Output the (X, Y) coordinate of the center of the cell containing the given text.  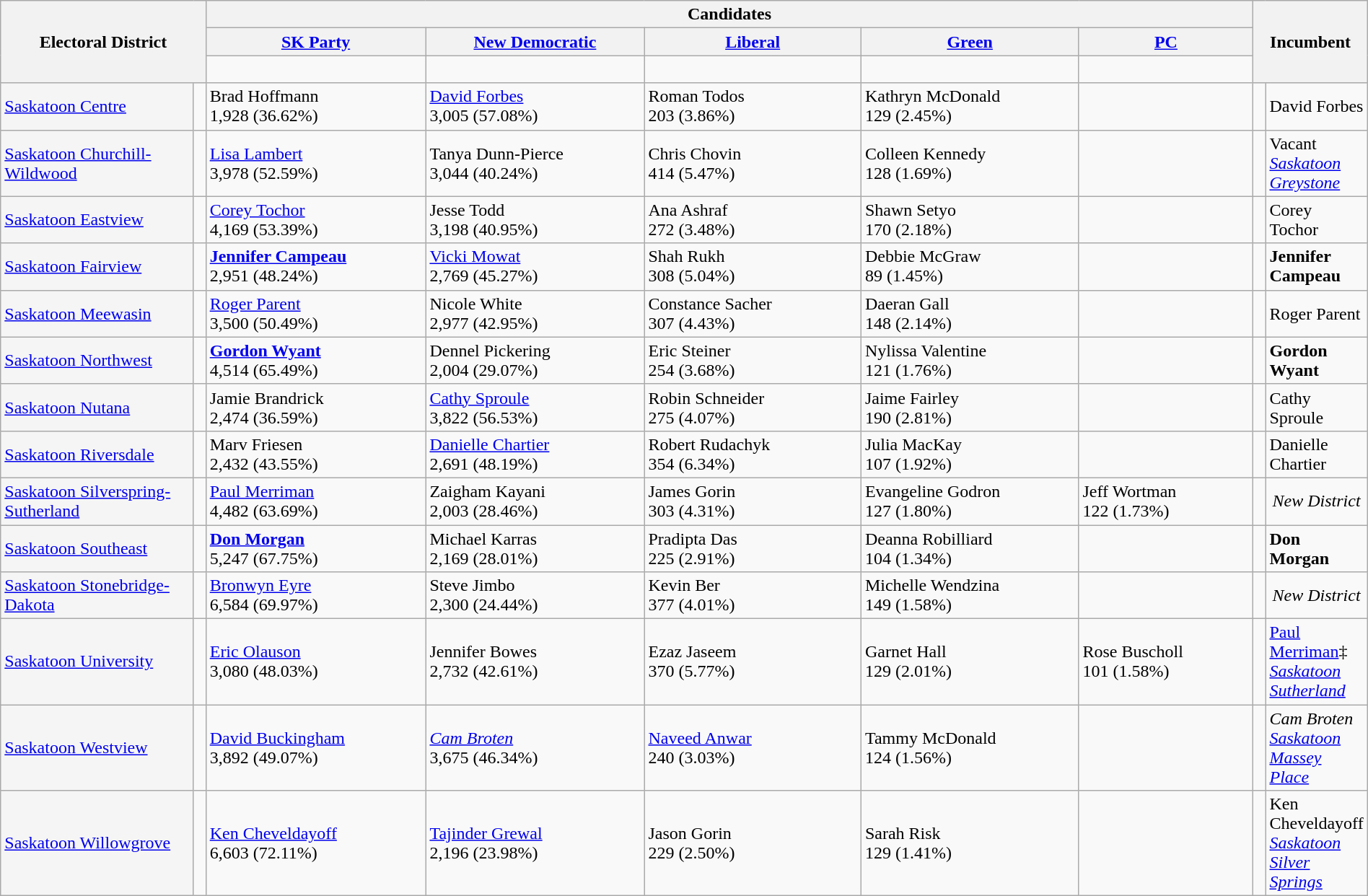
Jennifer Campeau (1316, 267)
Ken Cheveldayoff Saskatoon Silver Springs (1316, 843)
Corey Tochor (1316, 219)
David Buckingham3,892 (49.07%) (316, 747)
Roger Parent3,500 (50.49%) (316, 313)
Michelle Wendzina149 (1.58%) (970, 596)
Saskatoon Southeast (97, 548)
Electoral District (103, 42)
Zaigham Kayani2,003 (28.46%) (535, 501)
Julia MacKay107 (1.92%) (970, 454)
Saskatoon Churchill-Wildwood (97, 163)
Cathy Sproule (1316, 407)
PC (1166, 42)
Cam BrotenSaskatoon Massey Place (1316, 747)
Nylissa Valentine121 (1.76%) (970, 361)
Debbie McGraw89 (1.45%) (970, 267)
Kevin Ber377 (4.01%) (753, 596)
Bronwyn Eyre6,584 (69.97%) (316, 596)
Saskatoon Fairview (97, 267)
Saskatoon Stonebridge-Dakota (97, 596)
New Democratic (535, 42)
Kathryn McDonald129 (2.45%) (970, 107)
Vicki Mowat2,769 (45.27%) (535, 267)
Saskatoon Meewasin (97, 313)
Saskatoon Riversdale (97, 454)
Saskatoon University (97, 662)
Brad Hoffmann1,928 (36.62%) (316, 107)
Saskatoon Centre (97, 107)
Ana Ashraf272 (3.48%) (753, 219)
Saskatoon Eastview (97, 219)
Don Morgan (1316, 548)
Jeff Wortman122 (1.73%) (1166, 501)
Saskatoon Nutana (97, 407)
Candidates (729, 14)
Jennifer Campeau2,951 (48.24%) (316, 267)
Marv Friesen2,432 (43.55%) (316, 454)
Jennifer Bowes2,732 (42.61%) (535, 662)
Lisa Lambert3,978 (52.59%) (316, 163)
Tanya Dunn-Pierce3,044 (40.24%) (535, 163)
Cam Broten3,675 (46.34%) (535, 747)
Saskatoon Northwest (97, 361)
Don Morgan5,247 (67.75%) (316, 548)
David Forbes (1316, 107)
Paul Merriman4,482 (63.69%) (316, 501)
Jamie Brandrick2,474 (36.59%) (316, 407)
Garnet Hall129 (2.01%) (970, 662)
Evangeline Godron127 (1.80%) (970, 501)
Nicole White2,977 (42.95%) (535, 313)
Saskatoon Silverspring-Sutherland (97, 501)
Deanna Robilliard104 (1.34%) (970, 548)
Steve Jimbo2,300 (24.44%) (535, 596)
SK Party (316, 42)
Saskatoon Westview (97, 747)
Jesse Todd3,198 (40.95%) (535, 219)
Roger Parent (1316, 313)
Constance Sacher307 (4.43%) (753, 313)
Pradipta Das225 (2.91%) (753, 548)
David Forbes3,005 (57.08%) (535, 107)
Shah Rukh308 (5.04%) (753, 267)
Cathy Sproule3,822 (56.53%) (535, 407)
Green (970, 42)
Robin Schneider275 (4.07%) (753, 407)
Liberal (753, 42)
Danielle Chartier2,691 (48.19%) (535, 454)
Ezaz Jaseem370 (5.77%) (753, 662)
Tammy McDonald124 (1.56%) (970, 747)
Chris Chovin414 (5.47%) (753, 163)
James Gorin303 (4.31%) (753, 501)
Dennel Pickering2,004 (29.07%) (535, 361)
Eric Steiner254 (3.68%) (753, 361)
Rose Buscholl101 (1.58%) (1166, 662)
Corey Tochor4,169 (53.39%) (316, 219)
Gordon Wyant4,514 (65.49%) (316, 361)
Michael Karras2,169 (28.01%) (535, 548)
Gordon Wyant (1316, 361)
Daeran Gall148 (2.14%) (970, 313)
Naveed Anwar240 (3.03%) (753, 747)
Jason Gorin229 (2.50%) (753, 843)
Jaime Fairley190 (2.81%) (970, 407)
Saskatoon Willowgrove (97, 843)
Sarah Risk129 (1.41%) (970, 843)
Ken Cheveldayoff6,603 (72.11%) (316, 843)
Tajinder Grewal2,196 (23.98%) (535, 843)
Danielle Chartier (1316, 454)
Roman Todos203 (3.86%) (753, 107)
Vacant Saskatoon Greystone (1316, 163)
Incumbent (1310, 42)
Paul Merriman‡ Saskatoon Sutherland (1316, 662)
Shawn Setyo170 (2.18%) (970, 219)
Robert Rudachyk354 (6.34%) (753, 454)
Eric Olauson3,080 (48.03%) (316, 662)
Colleen Kennedy128 (1.69%) (970, 163)
